Search for the cell housing the specified text and yield its (X, Y) center coordinate. 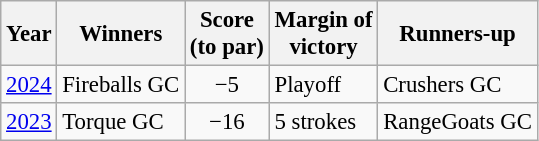
2024 (29, 85)
5 strokes (324, 122)
Margin ofvictory (324, 34)
Score(to par) (228, 34)
−5 (228, 85)
2023 (29, 122)
Playoff (324, 85)
Runners-up (458, 34)
Crushers GC (458, 85)
RangeGoats GC (458, 122)
Fireballs GC (121, 85)
Winners (121, 34)
Year (29, 34)
−16 (228, 122)
Torque GC (121, 122)
